Find where the given text appears and provide that cell's center as [x, y] coordinate. 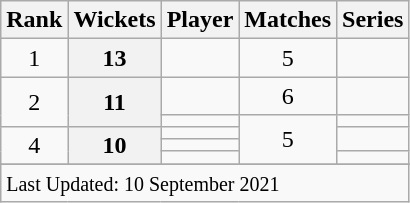
6 [288, 96]
Matches [288, 20]
Player [200, 20]
Rank [34, 20]
11 [114, 102]
2 [34, 102]
Series [373, 20]
Wickets [114, 20]
10 [114, 145]
4 [34, 145]
Last Updated: 10 September 2021 [205, 183]
13 [114, 58]
1 [34, 58]
